For the text-containing cell, return its midpoint in (x, y) coordinate format. 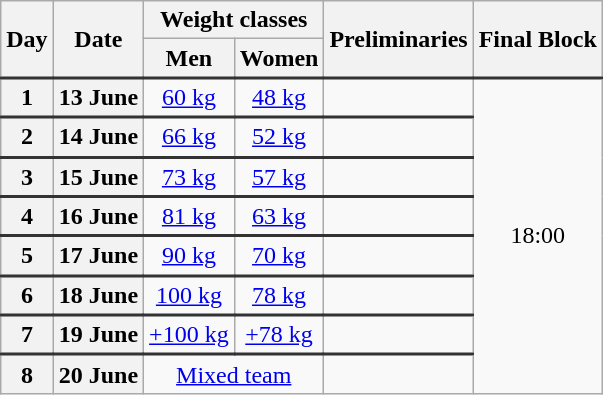
13 June (98, 98)
1 (27, 98)
2 (27, 137)
15 June (98, 177)
7 (27, 335)
4 (27, 216)
20 June (98, 374)
8 (27, 374)
78 kg (279, 295)
63 kg (279, 216)
18 June (98, 295)
81 kg (190, 216)
Weight classes (234, 20)
70 kg (279, 256)
Date (98, 40)
+100 kg (190, 335)
17 June (98, 256)
60 kg (190, 98)
18:00 (538, 236)
73 kg (190, 177)
3 (27, 177)
6 (27, 295)
5 (27, 256)
66 kg (190, 137)
Final Block (538, 40)
90 kg (190, 256)
19 June (98, 335)
52 kg (279, 137)
Men (190, 58)
100 kg (190, 295)
14 June (98, 137)
16 June (98, 216)
48 kg (279, 98)
Women (279, 58)
Day (27, 40)
Preliminaries (398, 40)
57 kg (279, 177)
Mixed team (234, 374)
+78 kg (279, 335)
